For the text-containing cell, return its midpoint in (X, Y) coordinate format. 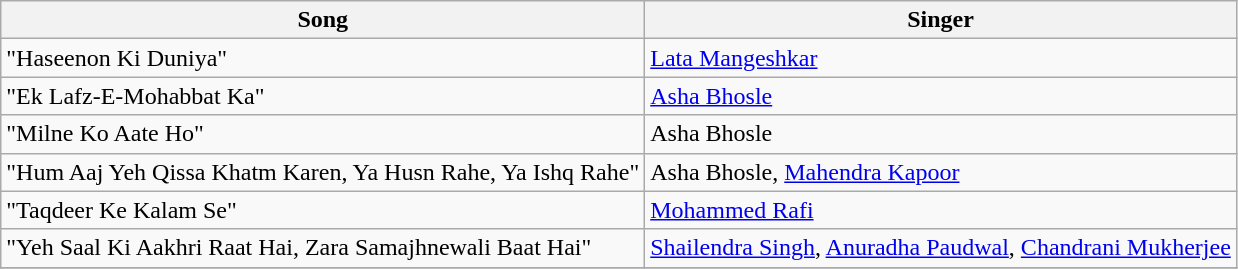
"Taqdeer Ke Kalam Se" (323, 210)
Asha Bhosle, Mahendra Kapoor (941, 172)
"Ek Lafz-E-Mohabbat Ka" (323, 96)
Mohammed Rafi (941, 210)
"Hum Aaj Yeh Qissa Khatm Karen, Ya Husn Rahe, Ya Ishq Rahe" (323, 172)
"Haseenon Ki Duniya" (323, 58)
Shailendra Singh, Anuradha Paudwal, Chandrani Mukherjee (941, 248)
Lata Mangeshkar (941, 58)
"Milne Ko Aate Ho" (323, 134)
"Yeh Saal Ki Aakhri Raat Hai, Zara Samajhnewali Baat Hai" (323, 248)
Song (323, 20)
Singer (941, 20)
